Capture the cell that displays the provided text and extract its [x, y] central coordinate. 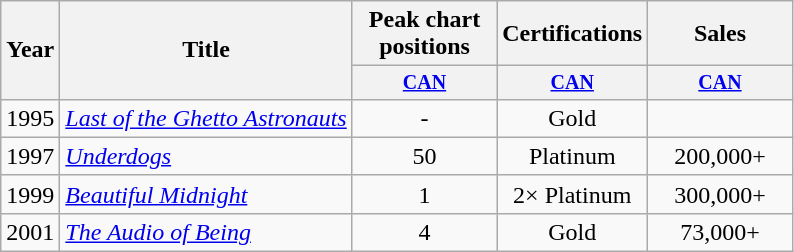
2001 [30, 232]
Certifications [572, 34]
200,000+ [720, 156]
Sales [720, 34]
4 [424, 232]
Beautiful Midnight [206, 194]
Year [30, 50]
- [424, 118]
1995 [30, 118]
Last of the Ghetto Astronauts [206, 118]
73,000+ [720, 232]
1997 [30, 156]
50 [424, 156]
Peak chart positions [424, 34]
1 [424, 194]
Underdogs [206, 156]
Platinum [572, 156]
Title [206, 50]
1999 [30, 194]
2× Platinum [572, 194]
300,000+ [720, 194]
The Audio of Being [206, 232]
